Capture the cell that displays the provided text and extract its (x, y) central coordinate. 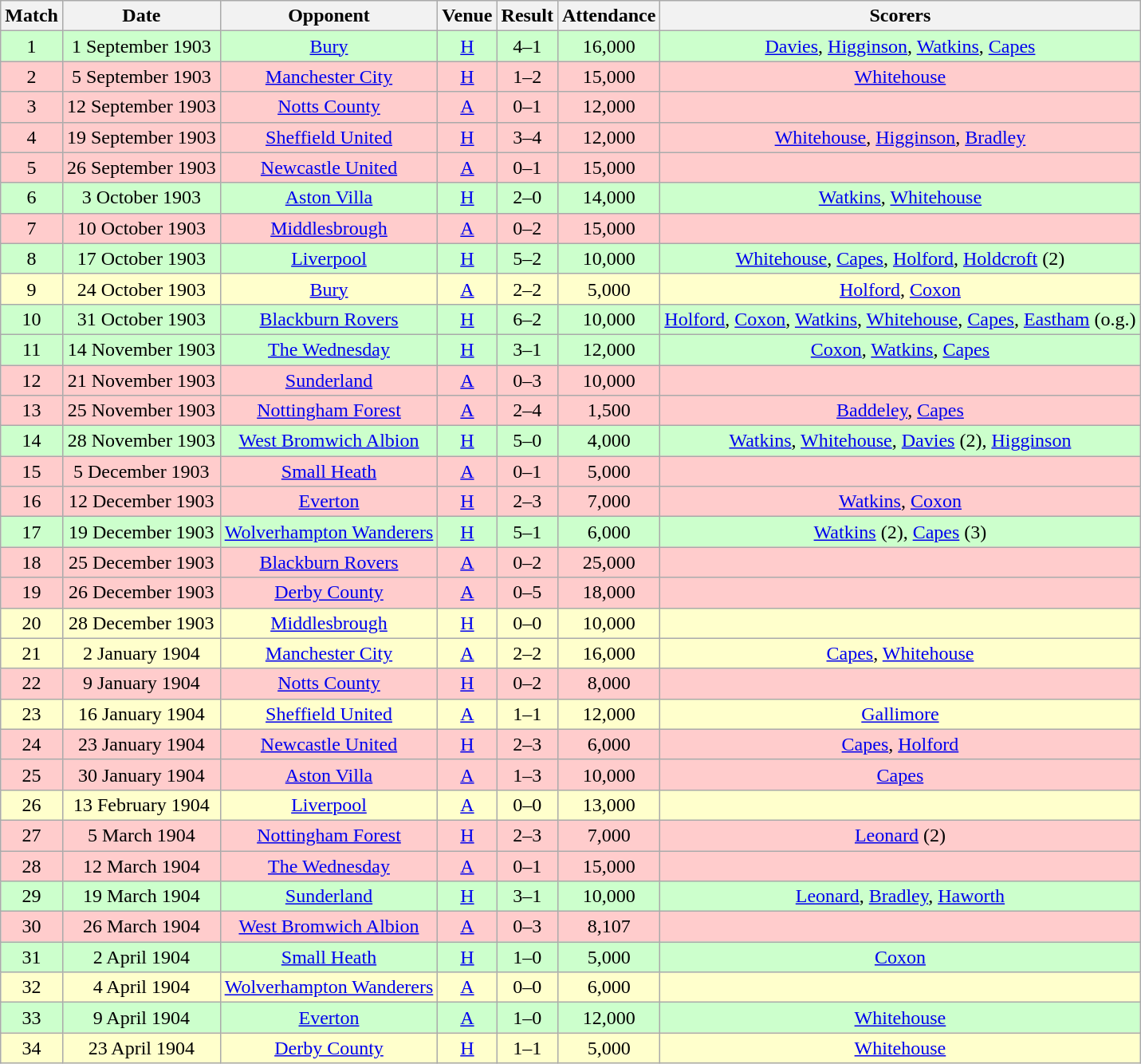
3 October 1903 (141, 198)
29 (32, 897)
26 (32, 805)
21 November 1903 (141, 380)
5 September 1903 (141, 77)
2–0 (527, 198)
26 December 1903 (141, 593)
13,000 (608, 805)
Capes (900, 774)
5 (32, 167)
Result (527, 16)
4,000 (608, 441)
20 (32, 623)
25 November 1903 (141, 411)
5–1 (527, 532)
33 (32, 1018)
14,000 (608, 198)
6 (32, 198)
17 October 1903 (141, 258)
0–5 (527, 593)
26 September 1903 (141, 167)
32 (32, 987)
5–0 (527, 441)
12 September 1903 (141, 107)
10 (32, 319)
19 December 1903 (141, 532)
2 April 1904 (141, 957)
8,107 (608, 927)
2 (32, 77)
Coxon, Watkins, Capes (900, 349)
Capes, Holford (900, 744)
31 October 1903 (141, 319)
5–2 (527, 258)
Watkins, Coxon (900, 502)
19 September 1903 (141, 137)
19 (32, 593)
25 (32, 774)
5 March 1904 (141, 835)
23 January 1904 (141, 744)
10 October 1903 (141, 228)
21 (32, 653)
27 (32, 835)
24 October 1903 (141, 289)
4 (32, 137)
Watkins (2), Capes (3) (900, 532)
Holford, Coxon, Watkins, Whitehouse, Capes, Eastham (o.g.) (900, 319)
23 April 1904 (141, 1048)
Davies, Higginson, Watkins, Capes (900, 46)
Capes, Whitehouse (900, 653)
16 (32, 502)
26 March 1904 (141, 927)
Baddeley, Capes (900, 411)
34 (32, 1048)
Leonard (2) (900, 835)
Whitehouse, Capes, Holford, Holdcroft (2) (900, 258)
9 (32, 289)
Attendance (608, 16)
8 (32, 258)
16 January 1904 (141, 714)
30 (32, 927)
4 April 1904 (141, 987)
Gallimore (900, 714)
28 (32, 865)
13 February 1904 (141, 805)
28 December 1903 (141, 623)
19 March 1904 (141, 897)
30 January 1904 (141, 774)
18 (32, 562)
1–3 (527, 774)
Match (32, 16)
9 January 1904 (141, 684)
7 (32, 228)
1 September 1903 (141, 46)
15 (32, 471)
2–4 (527, 411)
12 March 1904 (141, 865)
9 April 1904 (141, 1018)
2 January 1904 (141, 653)
Coxon (900, 957)
Opponent (329, 16)
11 (32, 349)
1,500 (608, 411)
22 (32, 684)
3–4 (527, 137)
17 (32, 532)
28 November 1903 (141, 441)
5 December 1903 (141, 471)
Watkins, Whitehouse, Davies (2), Higginson (900, 441)
23 (32, 714)
14 November 1903 (141, 349)
1 (32, 46)
Leonard, Bradley, Haworth (900, 897)
4–1 (527, 46)
Holford, Coxon (900, 289)
1–2 (527, 77)
8,000 (608, 684)
13 (32, 411)
14 (32, 441)
6–2 (527, 319)
Whitehouse, Higginson, Bradley (900, 137)
12 (32, 380)
Venue (467, 16)
3 (32, 107)
Watkins, Whitehouse (900, 198)
Date (141, 16)
12 December 1903 (141, 502)
25 December 1903 (141, 562)
31 (32, 957)
18,000 (608, 593)
Scorers (900, 16)
24 (32, 744)
25,000 (608, 562)
